From the cell containing the given text, extract its center point as [X, Y] coordinate. 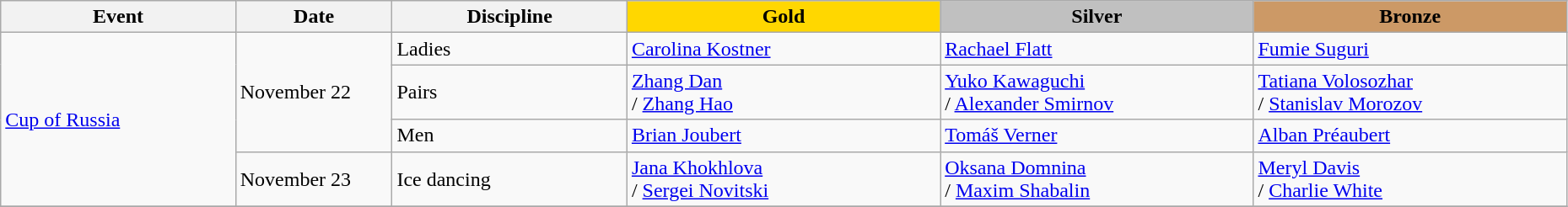
Ice dancing [509, 178]
Men [509, 135]
Rachael Flatt [1097, 49]
Yuko Kawaguchi / Alexander Smirnov [1097, 93]
Alban Préaubert [1410, 135]
Bronze [1410, 17]
Gold [783, 17]
November 22 [314, 93]
Tatiana Volosozhar / Stanislav Morozov [1410, 93]
November 23 [314, 178]
Oksana Domnina / Maxim Shabalin [1097, 178]
Tomáš Verner [1097, 135]
Pairs [509, 93]
Silver [1097, 17]
Event [118, 17]
Carolina Kostner [783, 49]
Date [314, 17]
Brian Joubert [783, 135]
Fumie Suguri [1410, 49]
Ladies [509, 49]
Jana Khokhlova / Sergei Novitski [783, 178]
Zhang Dan / Zhang Hao [783, 93]
Discipline [509, 17]
Meryl Davis / Charlie White [1410, 178]
Cup of Russia [118, 119]
